Search for the cell housing the specified text and yield its (x, y) center coordinate. 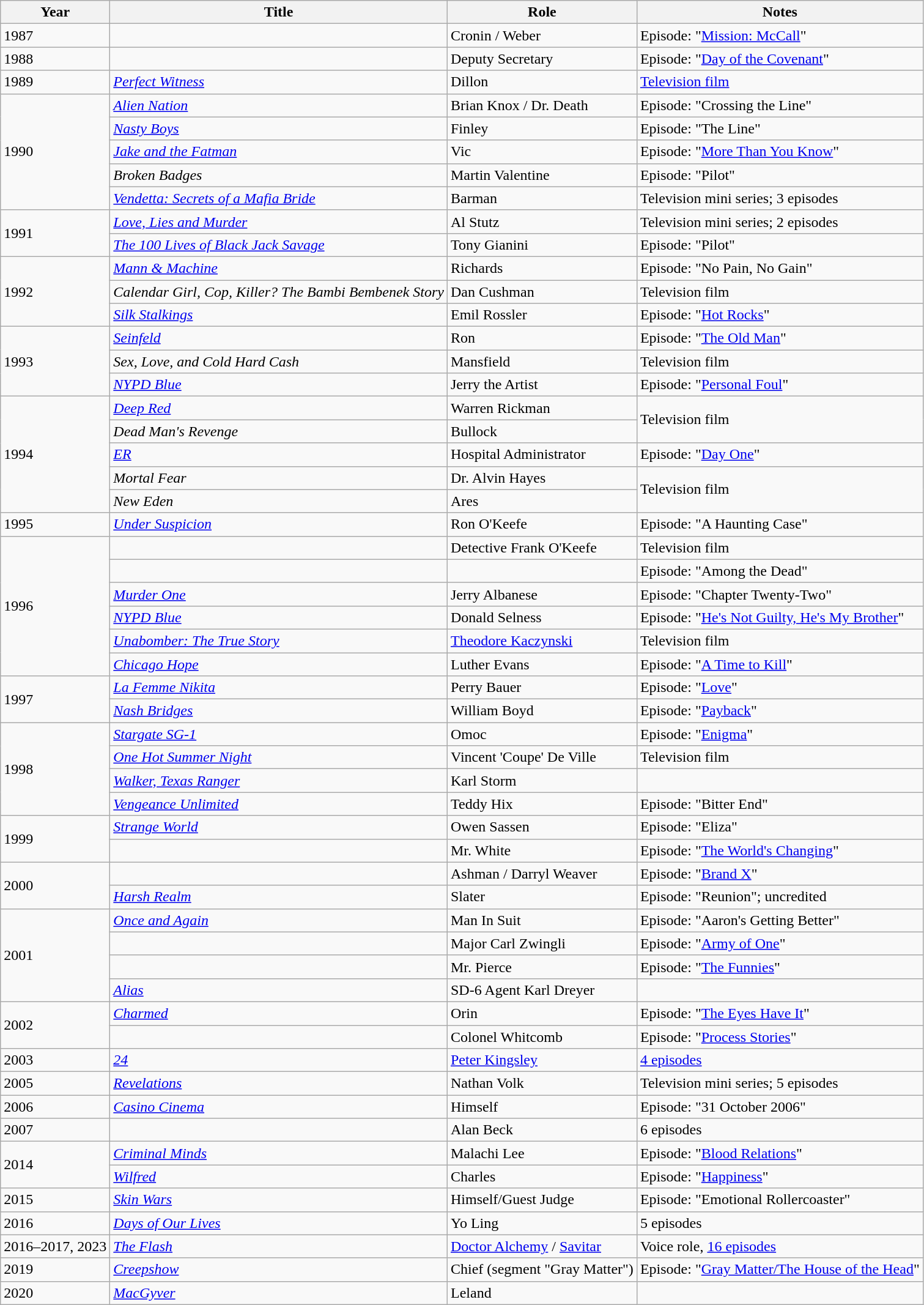
SD-6 Agent Karl Dreyer (542, 990)
Episode: "Chapter Twenty-Two" (780, 594)
Episode: "Love" (780, 688)
Ron (542, 338)
1996 (55, 606)
Unabomber: The True Story (279, 641)
Dead Man's Revenge (279, 431)
Emil Rossler (542, 315)
Alien Nation (279, 105)
2007 (55, 1130)
Love, Lies and Murder (279, 221)
Brian Knox / Dr. Death (542, 105)
Perfect Witness (279, 82)
Episode: "The Funnies" (780, 967)
Mortal Fear (279, 478)
Notes (780, 12)
2020 (55, 1293)
Cronin / Weber (542, 35)
Dr. Alvin Hayes (542, 478)
Revelations (279, 1084)
Episode: "Payback" (780, 711)
Calendar Girl, Cop, Killer? The Bambi Bembenek Story (279, 292)
Dillon (542, 82)
Deputy Secretary (542, 59)
Episode: "Hot Rocks" (780, 315)
Nash Bridges (279, 711)
Colonel Whitcomb (542, 1037)
Jerry the Artist (542, 385)
Episode: "Personal Foul" (780, 385)
2001 (55, 955)
William Boyd (542, 711)
Nathan Volk (542, 1084)
Episode: "31 October 2006" (780, 1107)
La Femme Nikita (279, 688)
Episode: "Army of One" (780, 943)
Detective Frank O'Keefe (542, 548)
Alias (279, 990)
Skin Wars (279, 1200)
Nasty Boys (279, 128)
2014 (55, 1165)
Alan Beck (542, 1130)
1989 (55, 82)
1994 (55, 455)
ER (279, 455)
Episode: "Bitter End" (780, 804)
Title (279, 12)
Episode: "Process Stories" (780, 1037)
The 100 Lives of Black Jack Savage (279, 245)
Strange World (279, 827)
Man In Suit (542, 920)
Voice role, 16 episodes (780, 1246)
Perry Bauer (542, 688)
Warren Rickman (542, 408)
Episode: "Day of the Covenant" (780, 59)
Episode: "He's Not Guilty, He's My Brother" (780, 617)
Vengeance Unlimited (279, 804)
Television mini series; 5 episodes (780, 1084)
Doctor Alchemy / Savitar (542, 1246)
The Flash (279, 1246)
2016–2017, 2023 (55, 1246)
1990 (55, 152)
Malachi Lee (542, 1153)
1999 (55, 839)
Slater (542, 897)
Episode: "Happiness" (780, 1177)
Al Stutz (542, 221)
Teddy Hix (542, 804)
Mr. Pierce (542, 967)
Theodore Kaczynski (542, 641)
Sex, Love, and Cold Hard Cash (279, 362)
Mansfield (542, 362)
One Hot Summer Night (279, 757)
New Eden (279, 501)
Episode: "A Haunting Case" (780, 524)
Mr. White (542, 850)
4 episodes (780, 1060)
1988 (55, 59)
Episode: "The Line" (780, 128)
Martin Valentine (542, 175)
Television mini series; 3 episodes (780, 198)
Episode: "The Eyes Have It" (780, 1013)
Episode: "A Time to Kill" (780, 664)
Episode: "Emotional Rollercoaster" (780, 1200)
24 (279, 1060)
Episode: "No Pain, No Gain" (780, 268)
Himself/Guest Judge (542, 1200)
Criminal Minds (279, 1153)
Episode: "Reunion"; uncredited (780, 897)
Barman (542, 198)
Vincent 'Coupe' De Ville (542, 757)
Days of Our Lives (279, 1223)
Luther Evans (542, 664)
Role (542, 12)
2006 (55, 1107)
2016 (55, 1223)
Charmed (279, 1013)
Major Carl Zwingli (542, 943)
Leland (542, 1293)
Episode: "Day One" (780, 455)
Orin (542, 1013)
1995 (55, 524)
Yo Ling (542, 1223)
Ares (542, 501)
Murder One (279, 594)
2002 (55, 1025)
2019 (55, 1270)
Episode: "Gray Matter/The House of the Head" (780, 1270)
Jake and the Fatman (279, 152)
5 episodes (780, 1223)
Year (55, 12)
1993 (55, 362)
Episode: "Among the Dead" (780, 571)
Omoc (542, 734)
1987 (55, 35)
Vendetta: Secrets of a Mafia Bride (279, 198)
Charles (542, 1177)
1997 (55, 699)
Episode: "Eliza" (780, 827)
Jerry Albanese (542, 594)
Ron O'Keefe (542, 524)
2003 (55, 1060)
2000 (55, 885)
Harsh Realm (279, 897)
Episode: "The Old Man" (780, 338)
Stargate SG-1 (279, 734)
Seinfeld (279, 338)
MacGyver (279, 1293)
Episode: "Crossing the Line" (780, 105)
Bullock (542, 431)
Chicago Hope (279, 664)
Mann & Machine (279, 268)
Karl Storm (542, 781)
Once and Again (279, 920)
Casino Cinema (279, 1107)
Under Suspicion (279, 524)
Dan Cushman (542, 292)
Finley (542, 128)
Television mini series; 2 episodes (780, 221)
Episode: "Enigma" (780, 734)
Episode: "More Than You Know" (780, 152)
Silk Stalkings (279, 315)
Chief (segment "Gray Matter") (542, 1270)
Donald Selness (542, 617)
1998 (55, 769)
Episode: "Blood Relations" (780, 1153)
Walker, Texas Ranger (279, 781)
2015 (55, 1200)
Creepshow (279, 1270)
Ashman / Darryl Weaver (542, 874)
Broken Badges (279, 175)
Episode: "Mission: McCall" (780, 35)
Tony Gianini (542, 245)
Hospital Administrator (542, 455)
1991 (55, 233)
Episode: "Aaron's Getting Better" (780, 920)
6 episodes (780, 1130)
Vic (542, 152)
Owen Sassen (542, 827)
2005 (55, 1084)
Wilfred (279, 1177)
Himself (542, 1107)
Deep Red (279, 408)
Peter Kingsley (542, 1060)
Episode: "Brand X" (780, 874)
1992 (55, 291)
Episode: "The World's Changing" (780, 850)
Richards (542, 268)
